Scan for the cell matching the given text and deliver its (X, Y) coordinate at center. 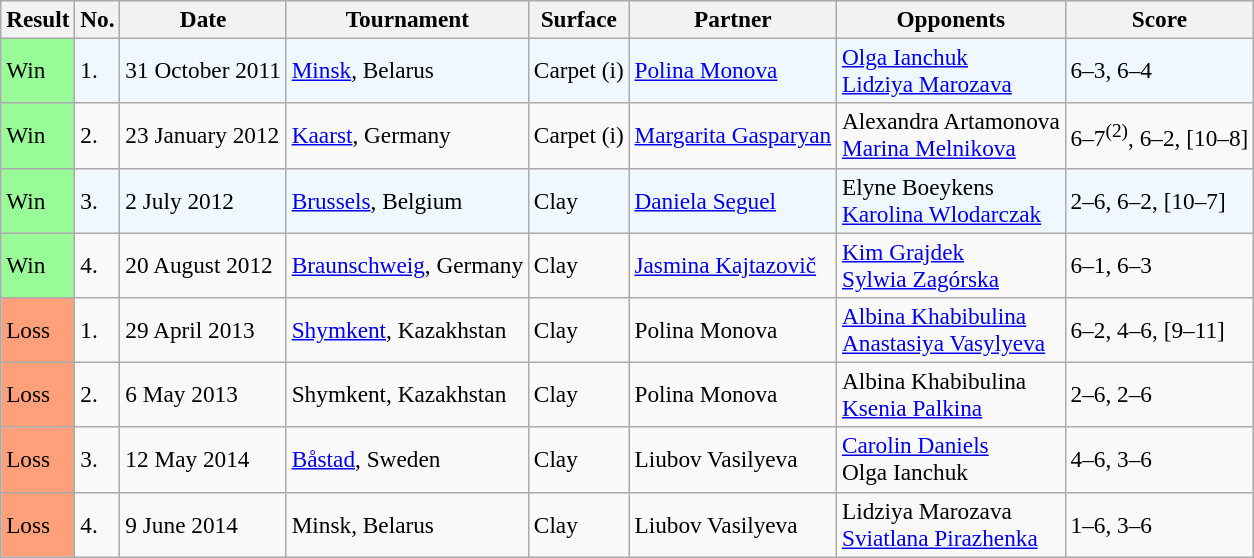
Daniela Seguel (732, 200)
Date (203, 19)
6–2, 4–6, [9–11] (1160, 330)
6–7(2), 6–2, [10–8] (1160, 136)
4–6, 3–6 (1160, 460)
Jasmina Kajtazovič (732, 264)
6–1, 6–3 (1160, 264)
Alexandra Artamonova Marina Melnikova (952, 136)
Carolin Daniels Olga Ianchuk (952, 460)
2–6, 2–6 (1160, 394)
Margarita Gasparyan (732, 136)
Kim Grajdek Sylwia Zagórska (952, 264)
Brussels, Belgium (407, 200)
12 May 2014 (203, 460)
9 June 2014 (203, 524)
No. (98, 19)
Partner (732, 19)
Olga Ianchuk Lidziya Marozava (952, 70)
2 July 2012 (203, 200)
Albina Khabibulina Anastasiya Vasylyeva (952, 330)
Lidziya Marozava Sviatlana Pirazhenka (952, 524)
29 April 2013 (203, 330)
23 January 2012 (203, 136)
Braunschweig, Germany (407, 264)
Score (1160, 19)
2–6, 6–2, [10–7] (1160, 200)
20 August 2012 (203, 264)
1–6, 3–6 (1160, 524)
Opponents (952, 19)
Elyne Boeykens Karolina Wlodarczak (952, 200)
Result (38, 19)
Kaarst, Germany (407, 136)
Surface (578, 19)
6–3, 6–4 (1160, 70)
6 May 2013 (203, 394)
Albina Khabibulina Ksenia Palkina (952, 394)
Båstad, Sweden (407, 460)
31 October 2011 (203, 70)
Tournament (407, 19)
